Return (x, y) of the center of cell containing provided text 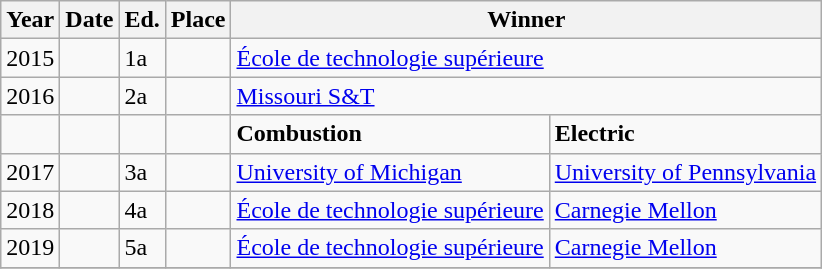
4a (142, 210)
2a (142, 96)
3a (142, 172)
2018 (30, 210)
Electric (685, 134)
Date (90, 20)
Winner (526, 20)
2015 (30, 58)
2017 (30, 172)
Combustion (390, 134)
University of Michigan (390, 172)
Place (198, 20)
Ed. (142, 20)
1a (142, 58)
Year (30, 20)
Missouri S&T (526, 96)
2016 (30, 96)
University of Pennsylvania (685, 172)
2019 (30, 248)
5a (142, 248)
